Locate the cell with the specified text and output its (X, Y) center coordinate. 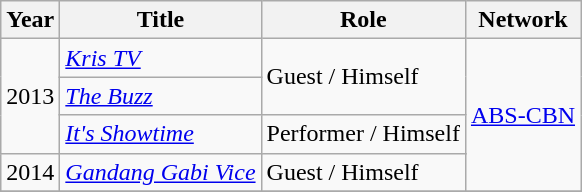
2014 (30, 172)
Network (522, 20)
Gandang Gabi Vice (160, 172)
Role (363, 20)
Kris TV (160, 58)
2013 (30, 96)
It's Showtime (160, 134)
The Buzz (160, 96)
ABS-CBN (522, 115)
Year (30, 20)
Title (160, 20)
Performer / Himself (363, 134)
